Detect which cell encompasses the target text, then output its [x, y] center coordinate. 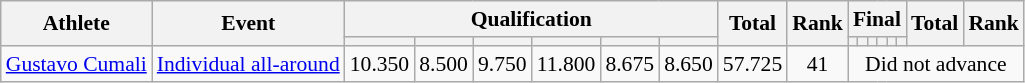
8.650 [688, 64]
Event [248, 24]
8.675 [630, 64]
Qualification [532, 19]
Individual all-around [248, 64]
Final [877, 19]
10.350 [380, 64]
Athlete [76, 24]
11.800 [566, 64]
8.500 [444, 64]
Gustavo Cumali [76, 64]
9.750 [502, 64]
41 [818, 64]
57.725 [752, 64]
Did not advance [936, 64]
